Identify which cell holds the provided text, then report its [x, y] central coordinate. 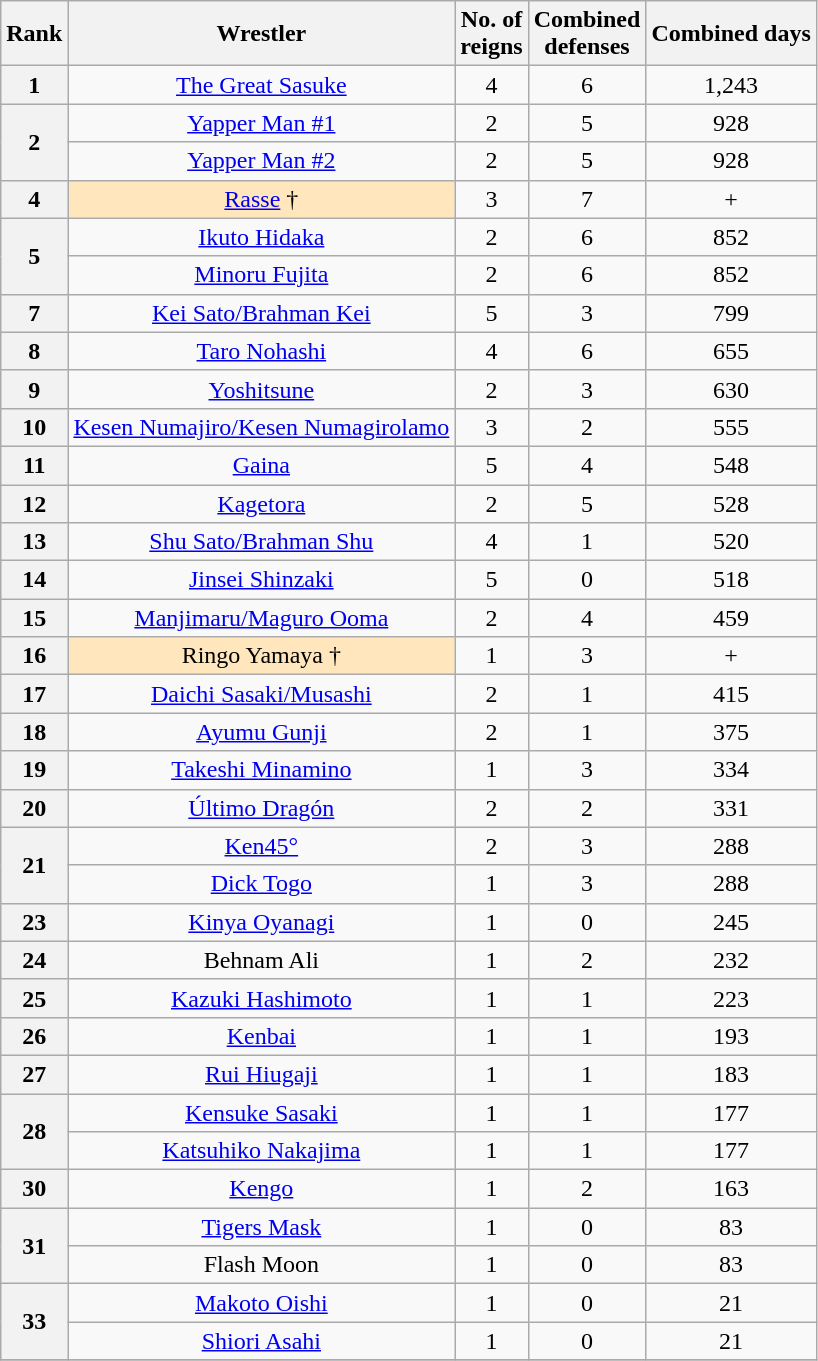
232 [731, 960]
Dick Togo [262, 884]
Kinya Oyanagi [262, 922]
163 [731, 1189]
Rank [34, 34]
183 [731, 1074]
331 [731, 808]
27 [34, 1074]
Katsuhiko Nakajima [262, 1151]
Kensuke Sasaki [262, 1113]
520 [731, 542]
Rui Hiugaji [262, 1074]
Yoshitsune [262, 389]
19 [34, 770]
Yapper Man #2 [262, 161]
15 [34, 618]
24 [34, 960]
10 [34, 427]
Tigers Mask [262, 1227]
Minoru Fujita [262, 275]
223 [731, 998]
Kesen Numajiro/Kesen Numagirolamo [262, 427]
16 [34, 656]
12 [34, 503]
518 [731, 580]
Kazuki Hashimoto [262, 998]
555 [731, 427]
13 [34, 542]
375 [731, 732]
193 [731, 1036]
Ken45° [262, 846]
20 [34, 808]
Manjimaru/Maguro Ooma [262, 618]
Wrestler [262, 34]
Makoto Oishi [262, 1303]
11 [34, 465]
334 [731, 770]
33 [34, 1322]
Takeshi Minamino [262, 770]
8 [34, 351]
Kenbai [262, 1036]
30 [34, 1189]
31 [34, 1246]
Rasse † [262, 199]
17 [34, 694]
459 [731, 618]
655 [731, 351]
548 [731, 465]
Jinsei Shinzaki [262, 580]
Ikuto Hidaka [262, 237]
528 [731, 503]
25 [34, 998]
Behnam Ali [262, 960]
Shiori Asahi [262, 1341]
Gaina [262, 465]
Ayumu Gunji [262, 732]
No. ofreigns [492, 34]
245 [731, 922]
Yapper Man #1 [262, 123]
Kei Sato/Brahman Kei [262, 313]
Ringo Yamaya † [262, 656]
26 [34, 1036]
Daichi Sasaki/Musashi [262, 694]
1,243 [731, 85]
799 [731, 313]
630 [731, 389]
Combined days [731, 34]
Shu Sato/Brahman Shu [262, 542]
Kengo [262, 1189]
28 [34, 1132]
Flash Moon [262, 1265]
415 [731, 694]
Último Dragón [262, 808]
23 [34, 922]
Kagetora [262, 503]
18 [34, 732]
14 [34, 580]
9 [34, 389]
Taro Nohashi [262, 351]
Combineddefenses [587, 34]
The Great Sasuke [262, 85]
